Locate the cell with the specified text and output its (X, Y) center coordinate. 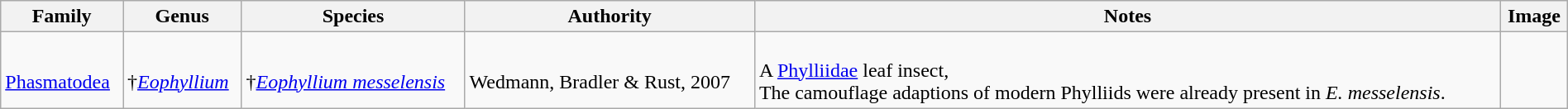
Species (353, 17)
Image (1535, 17)
†Eophyllium messelensis (353, 70)
Authority (610, 17)
Phasmatodea (62, 70)
A Phylliidae leaf insect, The camouflage adaptions of modern Phylliids were already present in E. messelensis. (1127, 70)
Genus (182, 17)
Wedmann, Bradler & Rust, 2007 (610, 70)
Family (62, 17)
Notes (1127, 17)
†Eophyllium (182, 70)
